Locate the cell with the specified text and output its [x, y] center coordinate. 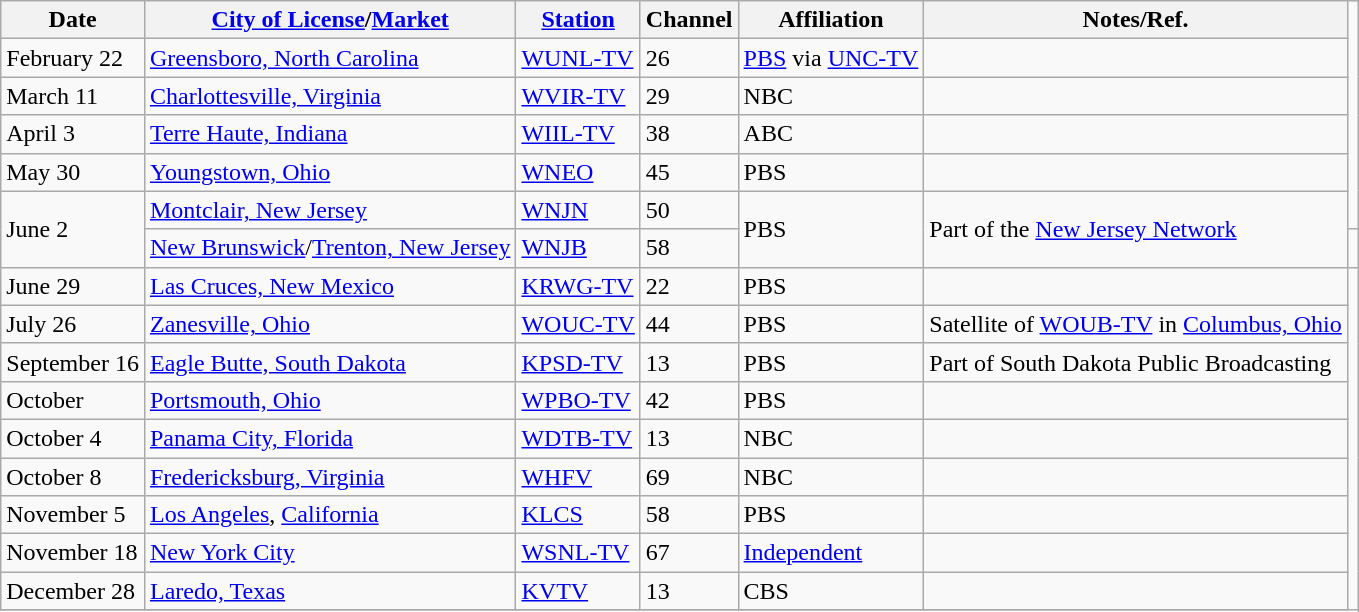
November 5 [73, 515]
February 22 [73, 58]
Part of South Dakota Public Broadcasting [1136, 362]
Los Angeles, California [330, 515]
WVIR-TV [578, 96]
29 [689, 96]
Panama City, Florida [330, 438]
Las Cruces, New Mexico [330, 286]
October 8 [73, 477]
Date [73, 20]
KRWG-TV [578, 286]
November 18 [73, 553]
WNJN [578, 210]
Greensboro, North Carolina [330, 58]
ABC [831, 134]
WPBO-TV [578, 400]
CBS [831, 591]
WIIL-TV [578, 134]
22 [689, 286]
Charlottesville, Virginia [330, 96]
50 [689, 210]
67 [689, 553]
New Brunswick/Trenton, New Jersey [330, 248]
New York City [330, 553]
Independent [831, 553]
PBS via UNC-TV [831, 58]
July 26 [73, 324]
Station [578, 20]
45 [689, 172]
City of License/Market [330, 20]
WNJB [578, 248]
Youngstown, Ohio [330, 172]
October 4 [73, 438]
WNEO [578, 172]
May 30 [73, 172]
38 [689, 134]
26 [689, 58]
Satellite of WOUB-TV in Columbus, Ohio [1136, 324]
KPSD-TV [578, 362]
WSNL-TV [578, 553]
44 [689, 324]
42 [689, 400]
Fredericksburg, Virginia [330, 477]
WHFV [578, 477]
March 11 [73, 96]
Zanesville, Ohio [330, 324]
June 2 [73, 229]
KVTV [578, 591]
Part of the New Jersey Network [1136, 229]
Channel [689, 20]
Montclair, New Jersey [330, 210]
WUNL-TV [578, 58]
Portsmouth, Ohio [330, 400]
WDTB-TV [578, 438]
Terre Haute, Indiana [330, 134]
Notes/Ref. [1136, 20]
October [73, 400]
Laredo, Texas [330, 591]
Affiliation [831, 20]
KLCS [578, 515]
Eagle Butte, South Dakota [330, 362]
April 3 [73, 134]
69 [689, 477]
June 29 [73, 286]
September 16 [73, 362]
WOUC-TV [578, 324]
December 28 [73, 591]
